Locate the cell with the specified text and output its [x, y] center coordinate. 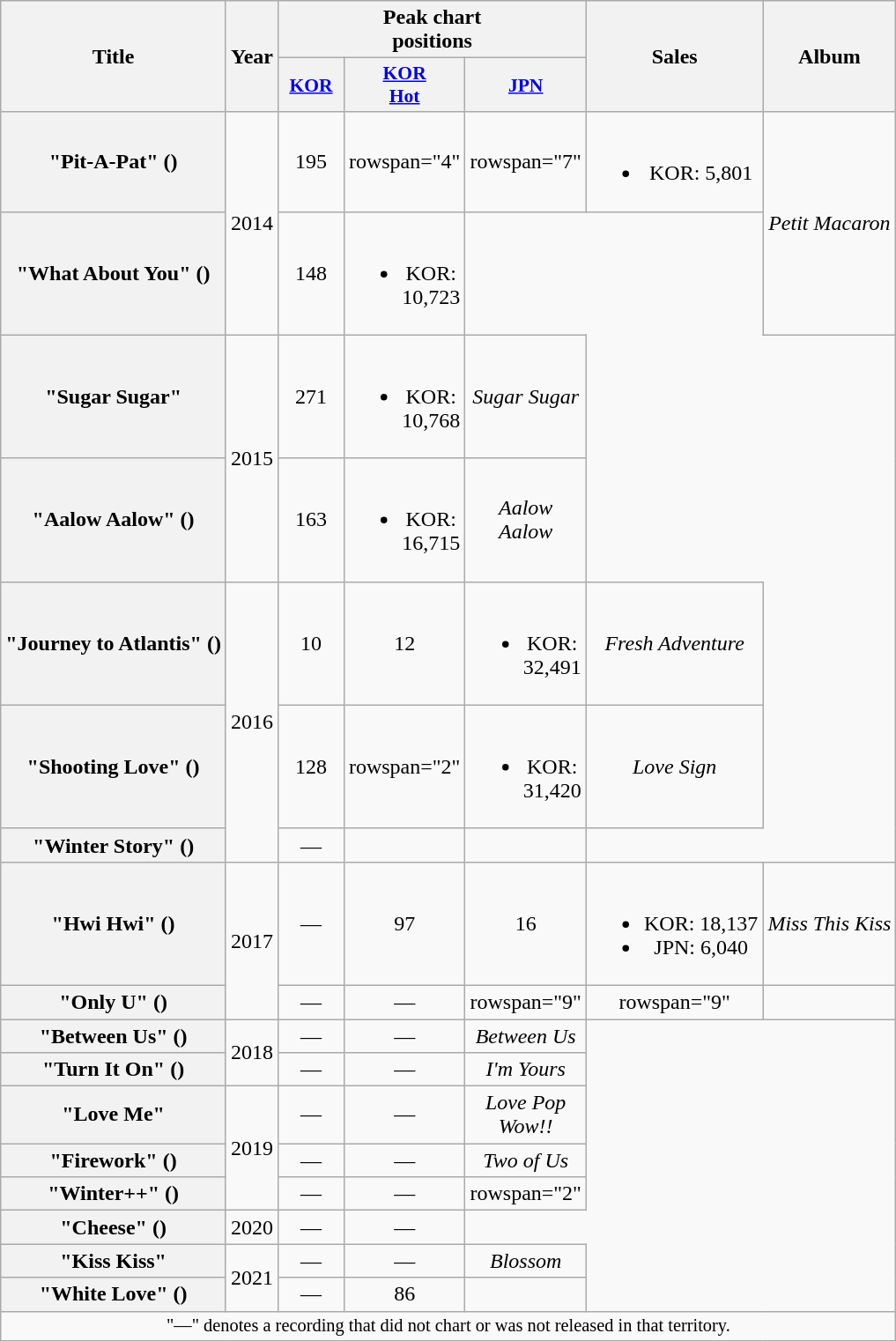
Love Sign [674, 767]
Petit Macaron [830, 224]
195 [312, 162]
rowspan="4" [404, 162]
Peak chart positions [433, 30]
"Shooting Love" () [114, 767]
"Pit-A-Pat" () [114, 162]
2017 [252, 940]
10 [312, 643]
"Between Us" () [114, 1035]
KOR: 10,768 [404, 396]
16 [526, 923]
"What About You" () [114, 273]
KOR: 31,420 [526, 767]
"Only U" () [114, 1002]
Album [830, 56]
Blossom [526, 1261]
Love Pop Wow!! [526, 1115]
KOR [312, 85]
271 [312, 396]
12 [404, 643]
"Winter Story" () [114, 845]
86 [404, 1294]
"Love Me" [114, 1115]
"White Love" () [114, 1294]
"Turn It On" () [114, 1070]
KOR: 16,715 [404, 520]
"Kiss Kiss" [114, 1261]
2019 [252, 1149]
Year [252, 56]
rowspan="7" [526, 162]
KOR: 10,723 [404, 273]
2014 [252, 224]
KOR: 32,491 [526, 643]
97 [404, 923]
"Sugar Sugar" [114, 396]
Sugar Sugar [526, 396]
128 [312, 767]
"Firework" () [114, 1160]
2016 [252, 722]
Fresh Adventure [674, 643]
Miss This Kiss [830, 923]
I'm Yours [526, 1070]
Sales [674, 56]
"Hwi Hwi" () [114, 923]
"Aalow Aalow" () [114, 520]
163 [312, 520]
2015 [252, 458]
Aalow Aalow [526, 520]
"Cheese" () [114, 1227]
Two of Us [526, 1160]
2021 [252, 1278]
"—" denotes a recording that did not chart or was not released in that territory. [448, 1326]
Between Us [526, 1035]
KOR: 18,137JPN: 6,040 [674, 923]
2020 [252, 1227]
148 [312, 273]
"Winter++" () [114, 1194]
KORHot [404, 85]
KOR: 5,801 [674, 162]
Title [114, 56]
2018 [252, 1052]
JPN [526, 85]
"Journey to Atlantis" () [114, 643]
